From the cell containing the given text, extract its center point as [X, Y] coordinate. 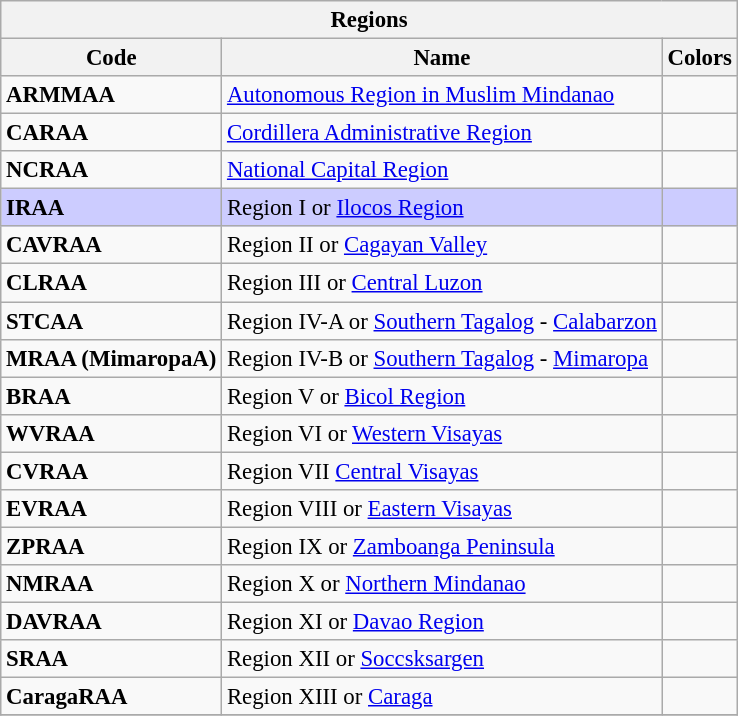
Region IV-B or Southern Tagalog - Mimaropa [442, 358]
DAVRAA [112, 621]
IRAA [112, 208]
Region X or Northern Mindanao [442, 584]
Cordillera Administrative Region [442, 133]
Region IX or Zamboanga Peninsula [442, 546]
Region VIII or Eastern Visayas [442, 509]
Colors [700, 58]
Name [442, 58]
CAVRAA [112, 245]
Region XI or Davao Region [442, 621]
CVRAA [112, 471]
ARMMAA [112, 95]
Region IV-A or Southern Tagalog - Calabarzon [442, 321]
CaragaRAA [112, 697]
NMRAA [112, 584]
Region VII Central Visayas [442, 471]
STCAA [112, 321]
EVRAA [112, 509]
NCRAA [112, 170]
Region III or Central Luzon [442, 283]
Region I or Ilocos Region [442, 208]
MRAA (MimaropaA) [112, 358]
CLRAA [112, 283]
Region XIII or Caraga [442, 697]
ZPRAA [112, 546]
Region VI or Western Visayas [442, 433]
Regions [370, 20]
Code [112, 58]
Autonomous Region in Muslim Mindanao [442, 95]
National Capital Region [442, 170]
Region XII or Soccsksargen [442, 659]
WVRAA [112, 433]
Region II or Cagayan Valley [442, 245]
CARAA [112, 133]
Region V or Bicol Region [442, 396]
SRAA [112, 659]
BRAA [112, 396]
